Find where the given text appears and provide that cell's center as [X, Y] coordinate. 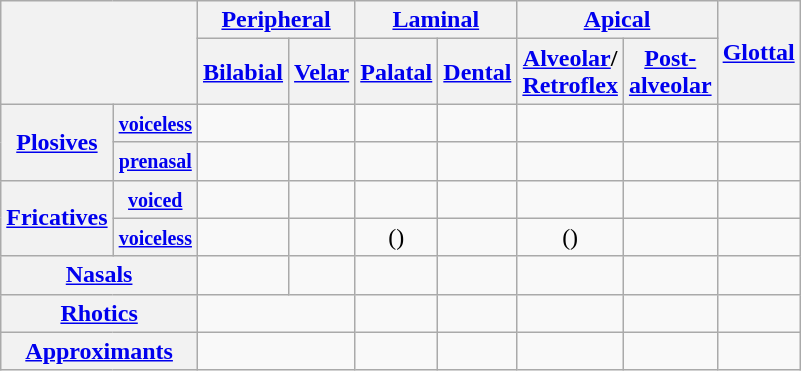
Alveolar/Retroflex [570, 72]
Rhotics [100, 313]
Apical [617, 20]
prenasal [155, 161]
Dental [478, 72]
Plosives [57, 142]
Post-alveolar [670, 72]
Fricatives [57, 218]
Bilabial [242, 72]
Approximants [100, 351]
Laminal [436, 20]
Palatal [396, 72]
Velar [322, 72]
Glottal [758, 52]
Peripheral [276, 20]
voiced [155, 199]
Nasals [100, 275]
